From the cell containing the given text, extract its center point as [X, Y] coordinate. 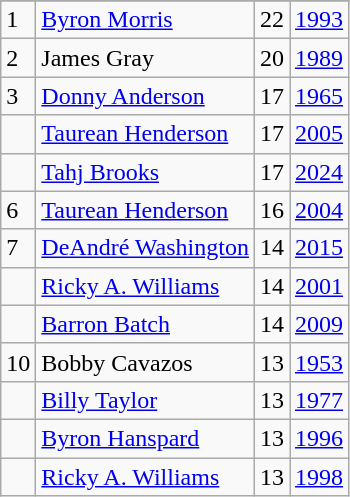
Tahj Brooks [146, 172]
1965 [320, 96]
Bobby Cavazos [146, 362]
DeAndré Washington [146, 248]
16 [272, 210]
2 [18, 58]
20 [272, 58]
3 [18, 96]
2009 [320, 324]
1 [18, 20]
22 [272, 20]
2004 [320, 210]
Barron Batch [146, 324]
7 [18, 248]
1953 [320, 362]
2024 [320, 172]
James Gray [146, 58]
Billy Taylor [146, 400]
2005 [320, 134]
Byron Hanspard [146, 438]
1989 [320, 58]
10 [18, 362]
2001 [320, 286]
Byron Morris [146, 20]
1977 [320, 400]
2015 [320, 248]
1998 [320, 477]
1993 [320, 20]
Donny Anderson [146, 96]
6 [18, 210]
1996 [320, 438]
